For the text-containing cell, return its midpoint in [x, y] coordinate format. 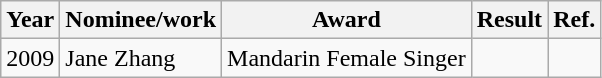
Mandarin Female Singer [347, 58]
Nominee/work [141, 20]
Year [30, 20]
2009 [30, 58]
Result [509, 20]
Ref. [574, 20]
Award [347, 20]
Jane Zhang [141, 58]
